Return [X, Y] of the center of cell containing provided text 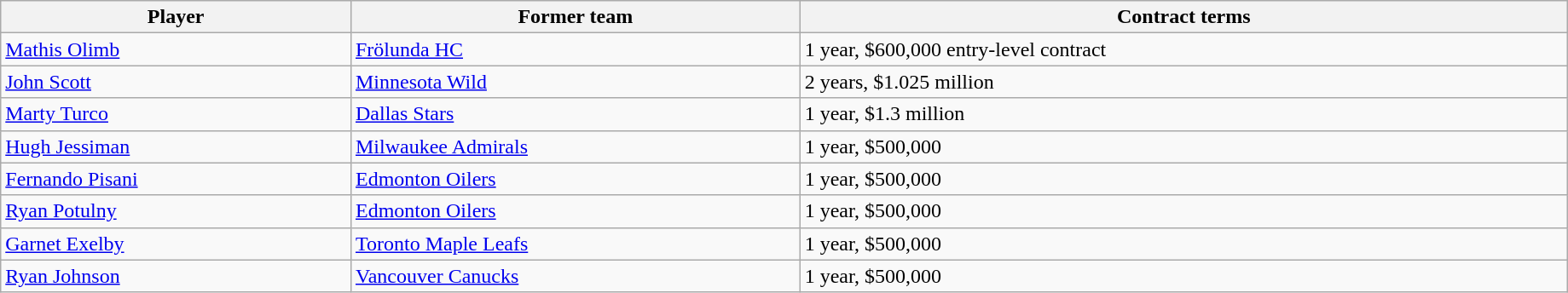
John Scott [176, 82]
Ryan Johnson [176, 276]
Vancouver Canucks [575, 276]
Contract terms [1183, 17]
Hugh Jessiman [176, 146]
Fernando Pisani [176, 179]
Former team [575, 17]
Minnesota Wild [575, 82]
Dallas Stars [575, 114]
2 years, $1.025 million [1183, 82]
Garnet Exelby [176, 244]
Mathis Olimb [176, 49]
1 year, $1.3 million [1183, 114]
Player [176, 17]
Toronto Maple Leafs [575, 244]
Ryan Potulny [176, 211]
1 year, $600,000 entry-level contract [1183, 49]
Frölunda HC [575, 49]
Marty Turco [176, 114]
Milwaukee Admirals [575, 146]
